Provide the (X, Y) coordinate of the cell's center where the given text is located.  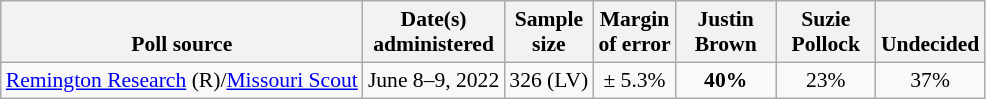
Date(s)administered (434, 32)
37% (930, 80)
JustinBrown (726, 32)
Remington Research (R)/Missouri Scout (182, 80)
Marginof error (634, 32)
40% (726, 80)
SuziePollock (826, 32)
Poll source (182, 32)
± 5.3% (634, 80)
Undecided (930, 32)
23% (826, 80)
326 (LV) (548, 80)
June 8–9, 2022 (434, 80)
Samplesize (548, 32)
